Pinpoint the cell where the given text exists, returning its (X, Y) midpoint coordinate. 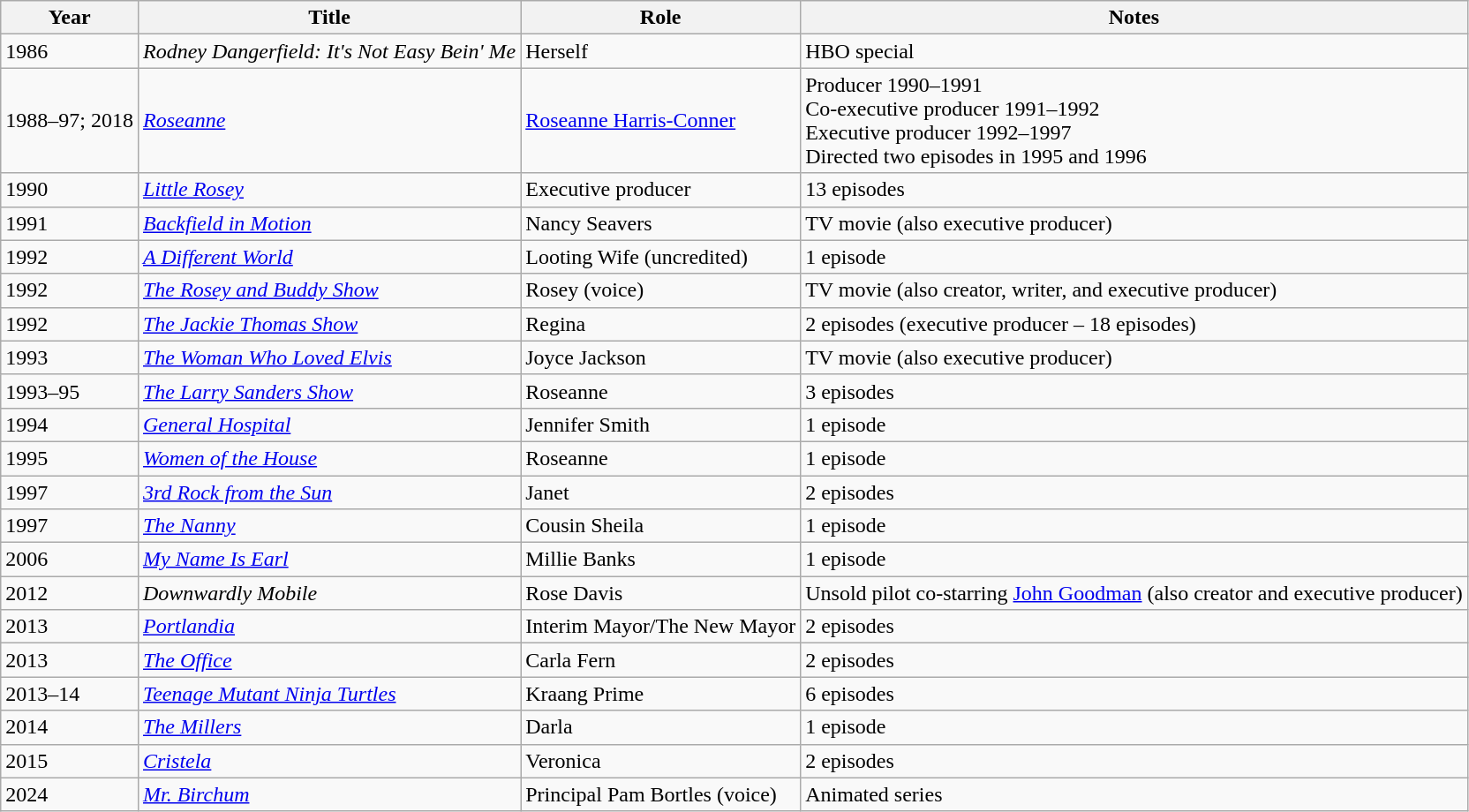
Women of the House (328, 458)
Notes (1134, 18)
Rosey (voice) (660, 290)
Regina (660, 324)
Role (660, 18)
Kraang Prime (660, 694)
Rose Davis (660, 593)
Rodney Dangerfield: It's Not Easy Bein' Me (328, 51)
3 episodes (1134, 391)
Interim Mayor/The New Mayor (660, 627)
The Millers (328, 727)
1995 (70, 458)
Carla Fern (660, 660)
The Jackie Thomas Show (328, 324)
Darla (660, 727)
TV movie (also creator, writer, and executive producer) (1134, 290)
1988–97; 2018 (70, 120)
My Name Is Earl (328, 560)
Teenage Mutant Ninja Turtles (328, 694)
Mr. Birchum (328, 794)
Executive producer (660, 190)
Little Rosey (328, 190)
Roseanne Harris-Conner (660, 120)
13 episodes (1134, 190)
Millie Banks (660, 560)
Animated series (1134, 794)
Herself (660, 51)
The Nanny (328, 526)
The Rosey and Buddy Show (328, 290)
The Woman Who Loved Elvis (328, 357)
2024 (70, 794)
2006 (70, 560)
Looting Wife (uncredited) (660, 257)
Cristela (328, 761)
Nancy Seavers (660, 223)
6 episodes (1134, 694)
1993–95 (70, 391)
1993 (70, 357)
Veronica (660, 761)
2012 (70, 593)
Jennifer Smith (660, 425)
2013–14 (70, 694)
Title (328, 18)
Backfield in Motion (328, 223)
2014 (70, 727)
A Different World (328, 257)
1986 (70, 51)
The Larry Sanders Show (328, 391)
HBO special (1134, 51)
Unsold pilot co-starring John Goodman (also creator and executive producer) (1134, 593)
Producer 1990–1991Co-executive producer 1991–1992Executive producer 1992–1997Directed two episodes in 1995 and 1996 (1134, 120)
Principal Pam Bortles (voice) (660, 794)
1991 (70, 223)
Year (70, 18)
Joyce Jackson (660, 357)
2015 (70, 761)
Downwardly Mobile (328, 593)
1990 (70, 190)
Janet (660, 492)
General Hospital (328, 425)
1994 (70, 425)
3rd Rock from the Sun (328, 492)
Cousin Sheila (660, 526)
The Office (328, 660)
2 episodes (executive producer – 18 episodes) (1134, 324)
Portlandia (328, 627)
